From the cell containing the given text, extract its center point as [X, Y] coordinate. 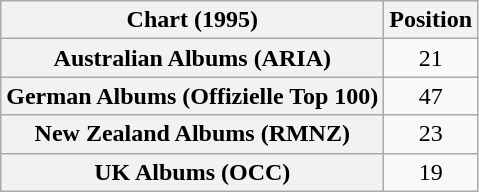
New Zealand Albums (RMNZ) [192, 134]
UK Albums (OCC) [192, 172]
19 [431, 172]
Australian Albums (ARIA) [192, 58]
21 [431, 58]
Position [431, 20]
23 [431, 134]
German Albums (Offizielle Top 100) [192, 96]
Chart (1995) [192, 20]
47 [431, 96]
